Find where the given text appears and provide that cell's center as [X, Y] coordinate. 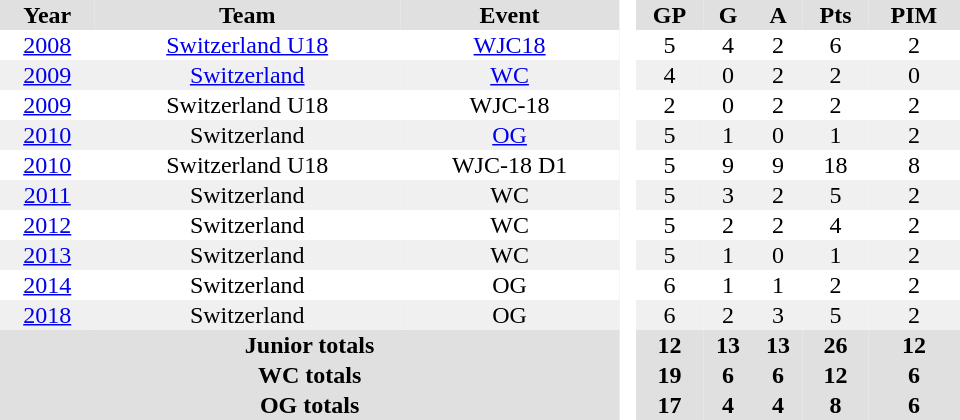
PIM [914, 15]
19 [670, 375]
2018 [47, 315]
2008 [47, 45]
18 [836, 165]
Junior totals [310, 345]
WJC18 [510, 45]
Pts [836, 15]
Team [247, 15]
2013 [47, 255]
2012 [47, 225]
G [728, 15]
Year [47, 15]
Event [510, 15]
2011 [47, 195]
WJC-18 D1 [510, 165]
WJC-18 [510, 105]
17 [670, 405]
A [778, 15]
WC totals [310, 375]
26 [836, 345]
OG totals [310, 405]
GP [670, 15]
2014 [47, 285]
